Return [x, y] of the center of cell containing provided text 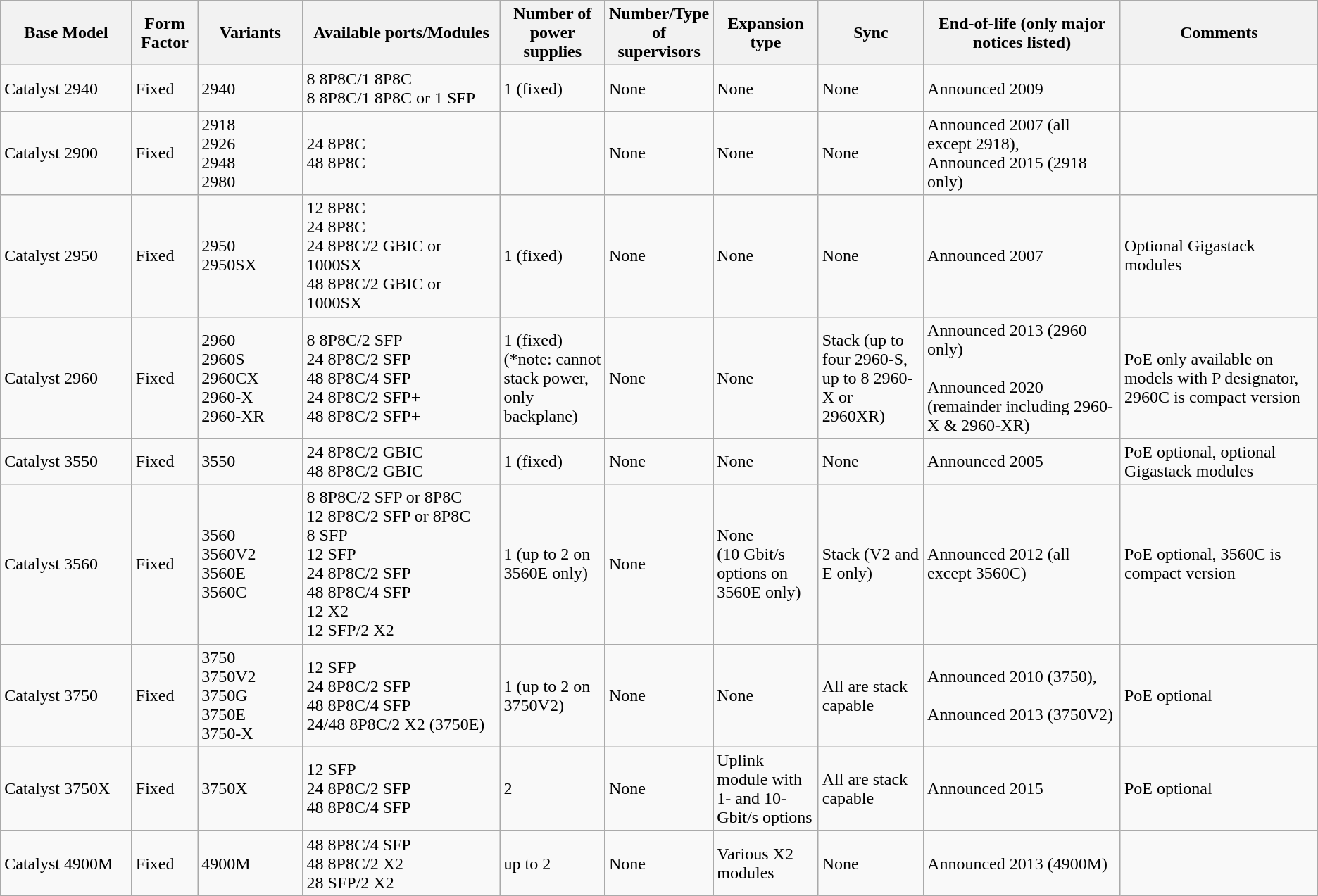
1 (up to 2 on 3750V2) [552, 695]
48 8P8C/4 SFP48 8P8C/2 X228 SFP/2 X2 [401, 863]
Catalyst 3560 [66, 564]
Expansion type [766, 33]
Comments [1219, 33]
Announced 2009 [1022, 89]
24 8P8C48 8P8C [401, 153]
PoE only available on models with P designator, 2960C is compact version [1219, 377]
Catalyst 3750 [66, 695]
Catalyst 4900M [66, 863]
4900M [251, 863]
1 (fixed) (*note: cannot stack power, only backplane) [552, 377]
Catalyst 2960 [66, 377]
24 8P8C/2 GBIC48 8P8C/2 GBIC [401, 462]
8 8P8C/1 8P8C8 8P8C/1 8P8C or 1 SFP [401, 89]
Catalyst 2940 [66, 89]
29602960S2960CX2960-X2960-XR [251, 377]
3550 [251, 462]
Announced 2007 (all except 2918),Announced 2015 (2918 only) [1022, 153]
Form Factor [165, 33]
2940 [251, 89]
PoE optional, 3560C is compact version [1219, 564]
29502950SX [251, 256]
Variants [251, 33]
Number/Type of supervisors [659, 33]
Base Model [66, 33]
up to 2 [552, 863]
3750X [251, 788]
Catalyst 3550 [66, 462]
Stack (up to four 2960-S, up to 8 2960-X or 2960XR) [870, 377]
Stack (V2 and E only) [870, 564]
Announced 2015 [1022, 788]
Various X2 modules [766, 863]
12 SFP24 8P8C/2 SFP48 8P8C/4 SFP24/48 8P8C/2 X2 (3750E) [401, 695]
End-of-life (only major notices listed) [1022, 33]
Catalyst 2900 [66, 153]
Optional Gigastack modules [1219, 256]
2918292629482980 [251, 153]
Available ports/Modules [401, 33]
35603560V23560E3560C [251, 564]
Sync [870, 33]
Announced 2012 (all except 3560C) [1022, 564]
Announced 2007 [1022, 256]
None (10 Gbit/s options on 3560E only) [766, 564]
1 (up to 2 on 3560E only) [552, 564]
Number of power supplies [552, 33]
Announced 2013 (2960 only)Announced 2020 (remainder including 2960-X & 2960-XR) [1022, 377]
8 8P8C/2 SFP24 8P8C/2 SFP48 8P8C/4 SFP 24 8P8C/2 SFP+48 8P8C/2 SFP+ [401, 377]
Uplink module with 1- and 10-Gbit/s options [766, 788]
12 SFP24 8P8C/2 SFP48 8P8C/4 SFP [401, 788]
Announced 2010 (3750),Announced 2013 (3750V2) [1022, 695]
Announced 2005 [1022, 462]
12 8P8C24 8P8C24 8P8C/2 GBIC or 1000SX48 8P8C/2 GBIC or 1000SX [401, 256]
37503750V23750G3750E3750-X [251, 695]
Announced 2013 (4900M) [1022, 863]
Catalyst 2950 [66, 256]
8 8P8C/2 SFP or 8P8C12 8P8C/2 SFP or 8P8C8 SFP12 SFP24 8P8C/2 SFP48 8P8C/4 SFP12 X2 12 SFP/2 X2 [401, 564]
2 [552, 788]
Catalyst 3750X [66, 788]
PoE optional, optional Gigastack modules [1219, 462]
